Extract the (x, y) coordinate from the center of the cell holding the provided text.  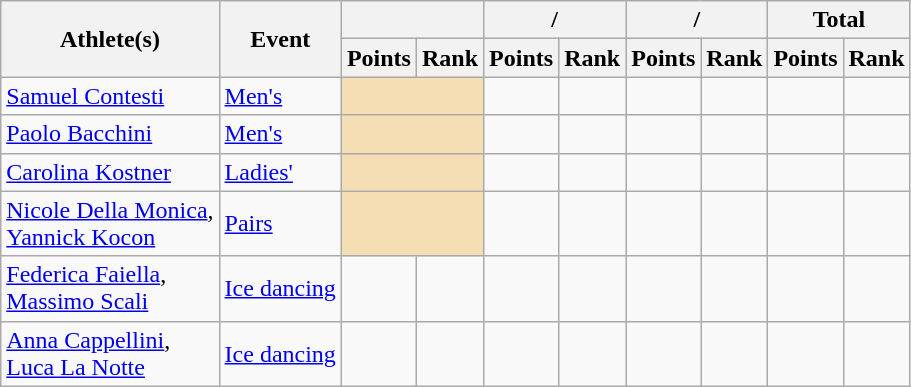
Ladies' (280, 172)
Anna Cappellini, Luca La Notte (110, 354)
Carolina Kostner (110, 172)
Athlete(s) (110, 39)
Nicole Della Monica, Yannick Kocon (110, 224)
Paolo Bacchini (110, 134)
Pairs (280, 224)
Samuel Contesti (110, 96)
Federica Faiella, Massimo Scali (110, 288)
Total (839, 20)
Event (280, 39)
